Pinpoint the cell where the given text exists, returning its (X, Y) midpoint coordinate. 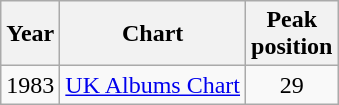
29 (292, 85)
Year (30, 34)
Chart (153, 34)
Peakposition (292, 34)
1983 (30, 85)
UK Albums Chart (153, 85)
